Scan for the cell matching the given text and deliver its (x, y) coordinate at center. 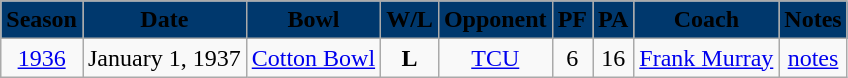
Opponent (495, 20)
notes (813, 58)
PF (572, 20)
W/L (410, 20)
L (410, 58)
PA (614, 20)
1936 (42, 58)
Notes (813, 20)
6 (572, 58)
January 1, 1937 (164, 58)
Bowl (313, 20)
Cotton Bowl (313, 58)
16 (614, 58)
Date (164, 20)
Season (42, 20)
Frank Murray (706, 58)
Coach (706, 20)
TCU (495, 58)
